From the cell containing the given text, extract its center point as [x, y] coordinate. 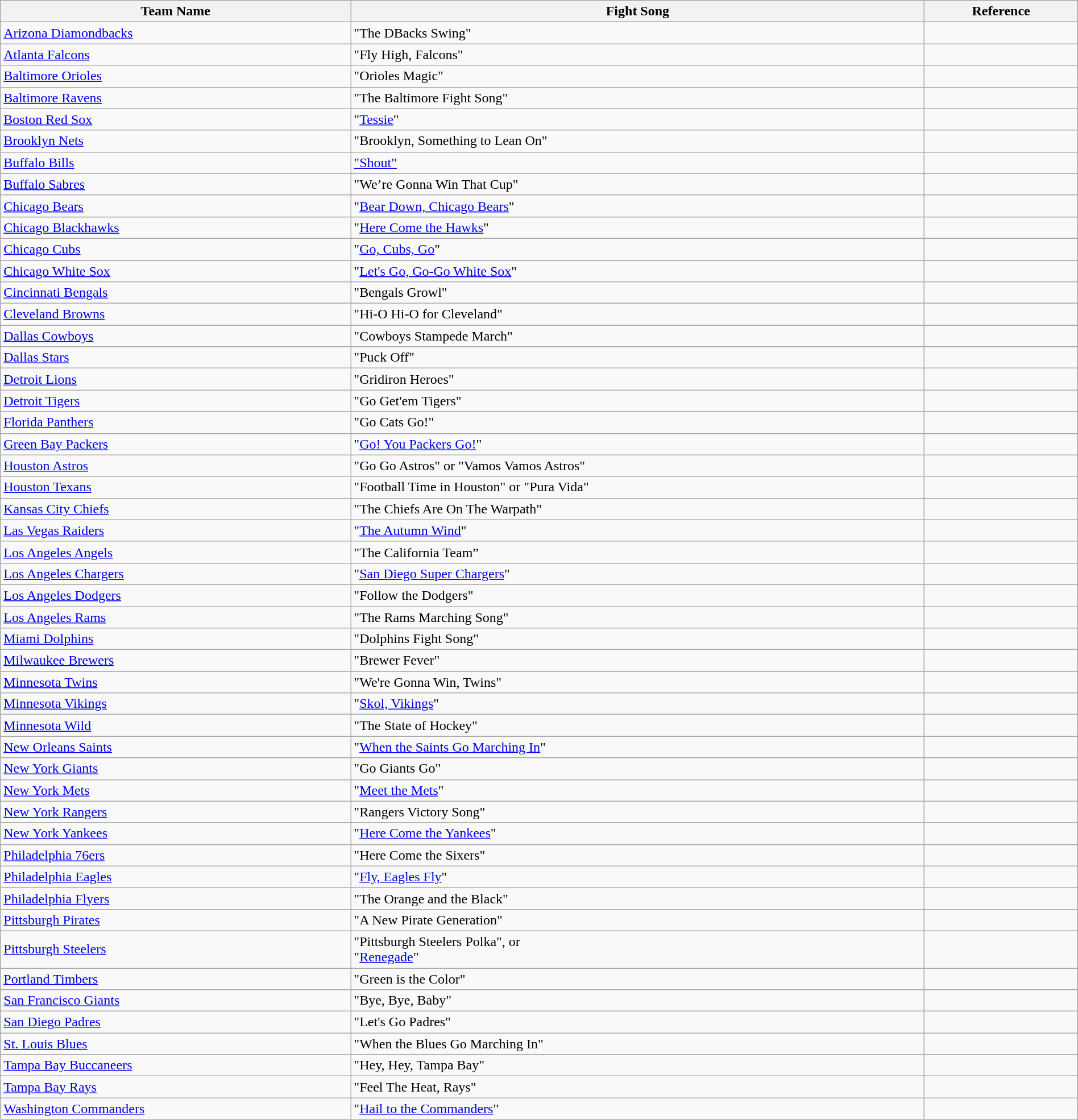
New York Rangers [176, 812]
"Go Cats Go!" [638, 422]
New York Mets [176, 790]
Tampa Bay Buccaneers [176, 1065]
Houston Texans [176, 487]
"Hi-O Hi-O for Cleveland" [638, 314]
"Let's Go, Go-Go White Sox" [638, 271]
Team Name [176, 11]
Houston Astros [176, 466]
"Tessie" [638, 119]
"When the Saints Go Marching In" [638, 747]
Green Bay Packers [176, 444]
Chicago Cubs [176, 249]
Chicago Blackhawks [176, 227]
Baltimore Ravens [176, 98]
Chicago Bears [176, 206]
"Cowboys Stampede March" [638, 336]
Reference [1001, 11]
"Pittsburgh Steelers Polka", or "Renegade" [638, 949]
Chicago White Sox [176, 271]
"Let's Go Padres" [638, 1022]
"Go Go Astros" or "Vamos Vamos Astros" [638, 466]
Baltimore Orioles [176, 76]
Florida Panthers [176, 422]
"Orioles Magic" [638, 76]
Detroit Lions [176, 379]
"The Baltimore Fight Song" [638, 98]
"When the Blues Go Marching In" [638, 1044]
"Go Giants Go" [638, 769]
Milwaukee Brewers [176, 661]
"Green is the Color" [638, 978]
Tampa Bay Rays [176, 1087]
"The Chiefs Are On The Warpath" [638, 509]
"Brewer Fever" [638, 661]
Minnesota Wild [176, 725]
Pittsburgh Pirates [176, 920]
New York Yankees [176, 833]
"Fly, Eagles Fly" [638, 877]
Philadelphia 76ers [176, 855]
Los Angeles Angels [176, 552]
"Go Get'em Tigers" [638, 401]
"Shout" [638, 163]
"Puck Off" [638, 358]
New Orleans Saints [176, 747]
"The Rams Marching Song" [638, 617]
"Bye, Bye, Baby" [638, 1001]
Dallas Stars [176, 358]
Buffalo Sabres [176, 184]
"Feel The Heat, Rays" [638, 1087]
"The DBacks Swing" [638, 33]
"Gridiron Heroes" [638, 379]
"Bear Down, Chicago Bears" [638, 206]
Detroit Tigers [176, 401]
"The State of Hockey" [638, 725]
"Follow the Dodgers" [638, 595]
"We’re Gonna Win That Cup" [638, 184]
"San Diego Super Chargers" [638, 574]
New York Giants [176, 769]
St. Louis Blues [176, 1044]
"We're Gonna Win, Twins" [638, 682]
"Go, Cubs, Go" [638, 249]
"Skol, Vikings" [638, 704]
"Rangers Victory Song" [638, 812]
Portland Timbers [176, 978]
Arizona Diamondbacks [176, 33]
Cincinnati Bengals [176, 293]
Brooklyn Nets [176, 141]
"The Orange and the Black" [638, 898]
Las Vegas Raiders [176, 530]
"Hail to the Commanders" [638, 1109]
"A New Pirate Generation" [638, 920]
"Dolphins Fight Song" [638, 639]
Cleveland Browns [176, 314]
"The Autumn Wind" [638, 530]
"Here Come the Sixers" [638, 855]
Fight Song [638, 11]
"Bengals Growl" [638, 293]
"Fly High, Falcons" [638, 55]
"Brooklyn, Something to Lean On" [638, 141]
Los Angeles Chargers [176, 574]
Washington Commanders [176, 1109]
"The California Team” [638, 552]
San Diego Padres [176, 1022]
"Hey, Hey, Tampa Bay" [638, 1065]
Atlanta Falcons [176, 55]
"Meet the Mets" [638, 790]
Los Angeles Rams [176, 617]
Boston Red Sox [176, 119]
Minnesota Twins [176, 682]
Philadelphia Eagles [176, 877]
Minnesota Vikings [176, 704]
Los Angeles Dodgers [176, 595]
"Go! You Packers Go!" [638, 444]
Buffalo Bills [176, 163]
"Here Come the Yankees" [638, 833]
Kansas City Chiefs [176, 509]
"Here Come the Hawks" [638, 227]
"Football Time in Houston" or "Pura Vida" [638, 487]
Pittsburgh Steelers [176, 949]
Philadelphia Flyers [176, 898]
Dallas Cowboys [176, 336]
San Francisco Giants [176, 1001]
Miami Dolphins [176, 639]
